For the text-containing cell, return its midpoint in [X, Y] coordinate format. 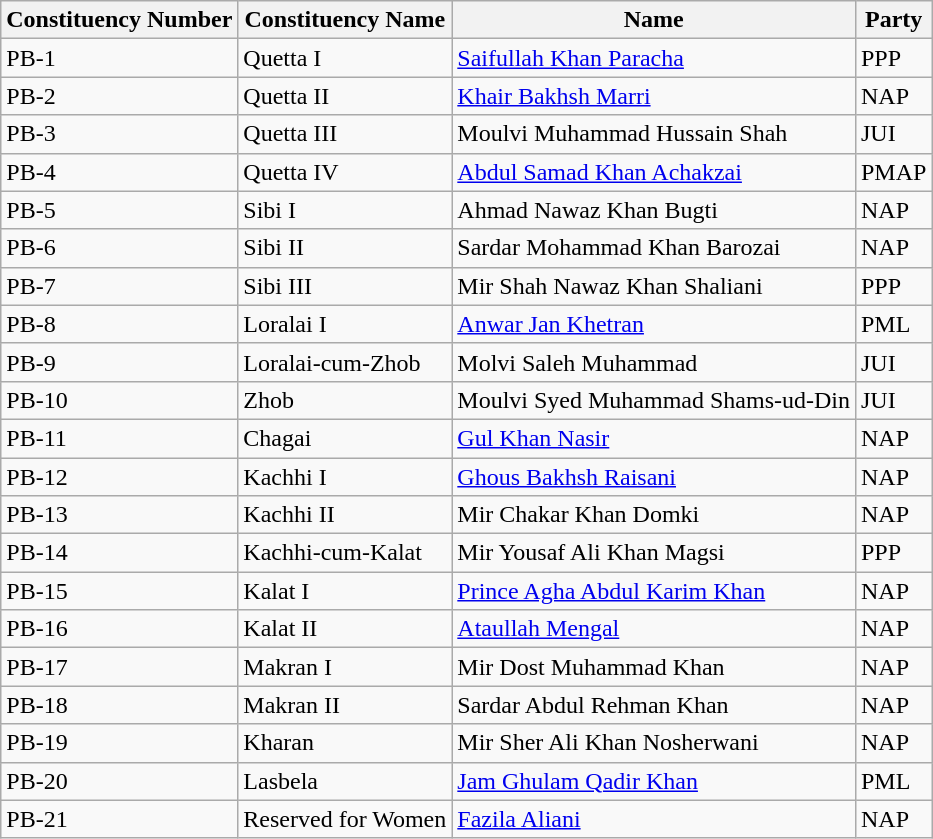
Moulvi Syed Muhammad Shams-ud-Din [654, 400]
Saifullah Khan Paracha [654, 58]
PB-9 [120, 362]
PB-14 [120, 553]
Gul Khan Nasir [654, 438]
Makran II [345, 705]
Constituency Number [120, 20]
Loralai-cum-Zhob [345, 362]
PB-10 [120, 400]
Loralai I [345, 324]
Kachhi I [345, 477]
Quetta I [345, 58]
Constituency Name [345, 20]
Quetta III [345, 134]
PB-16 [120, 629]
Khair Bakhsh Marri [654, 96]
PB-8 [120, 324]
Mir Yousaf Ali Khan Magsi [654, 553]
PB-7 [120, 286]
PMAP [893, 172]
PB-20 [120, 781]
Mir Chakar Khan Domki [654, 515]
Prince Agha Abdul Karim Khan [654, 591]
PB-15 [120, 591]
Sibi III [345, 286]
Kalat II [345, 629]
PB-5 [120, 210]
PB-6 [120, 248]
PB-4 [120, 172]
Kachhi II [345, 515]
Ahmad Nawaz Khan Bugti [654, 210]
Anwar Jan Khetran [654, 324]
PB-18 [120, 705]
Mir Dost Muhammad Khan [654, 667]
Mir Sher Ali Khan Nosherwani [654, 743]
Sardar Abdul Rehman Khan [654, 705]
Sardar Mohammad Khan Barozai [654, 248]
Moulvi Muhammad Hussain Shah [654, 134]
PB-21 [120, 819]
Makran I [345, 667]
Quetta IV [345, 172]
Fazila Aliani [654, 819]
Quetta II [345, 96]
Ataullah Mengal [654, 629]
Name [654, 20]
Chagai [345, 438]
PB-3 [120, 134]
Kachhi-cum-Kalat [345, 553]
Kharan [345, 743]
Ghous Bakhsh Raisani [654, 477]
PB-1 [120, 58]
Kalat I [345, 591]
Jam Ghulam Qadir Khan [654, 781]
PB-19 [120, 743]
PB-17 [120, 667]
Mir Shah Nawaz Khan Shaliani [654, 286]
PB-12 [120, 477]
PB-2 [120, 96]
Reserved for Women [345, 819]
Sibi I [345, 210]
Party [893, 20]
PB-11 [120, 438]
Abdul Samad Khan Achakzai [654, 172]
Molvi Saleh Muhammad [654, 362]
Lasbela [345, 781]
Zhob [345, 400]
PB-13 [120, 515]
Sibi II [345, 248]
